From the cell containing the given text, extract its center point as (x, y) coordinate. 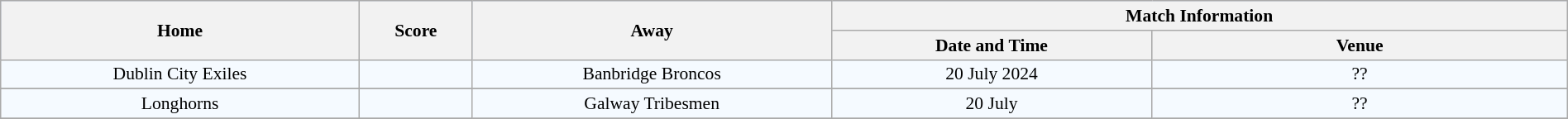
Home (180, 30)
Banbridge Broncos (652, 74)
Date and Time (992, 45)
20 July (992, 104)
Venue (1360, 45)
Galway Tribesmen (652, 104)
Longhorns (180, 104)
Match Information (1199, 16)
Away (652, 30)
20 July 2024 (992, 74)
Score (415, 30)
Dublin City Exiles (180, 74)
